Pinpoint the cell where the given text exists, returning its (X, Y) midpoint coordinate. 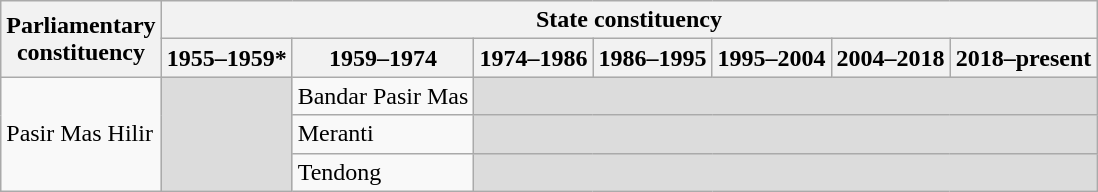
1986–1995 (652, 58)
1995–2004 (772, 58)
Pasir Mas Hilir (81, 134)
1955–1959* (226, 58)
Parliamentaryconstituency (81, 39)
2018–present (1024, 58)
Tendong (383, 172)
2004–2018 (890, 58)
1959–1974 (383, 58)
State constituency (629, 20)
1974–1986 (534, 58)
Bandar Pasir Mas (383, 96)
Meranti (383, 134)
